Determine the [X, Y] coordinate at the center of the cell enclosing the given text.  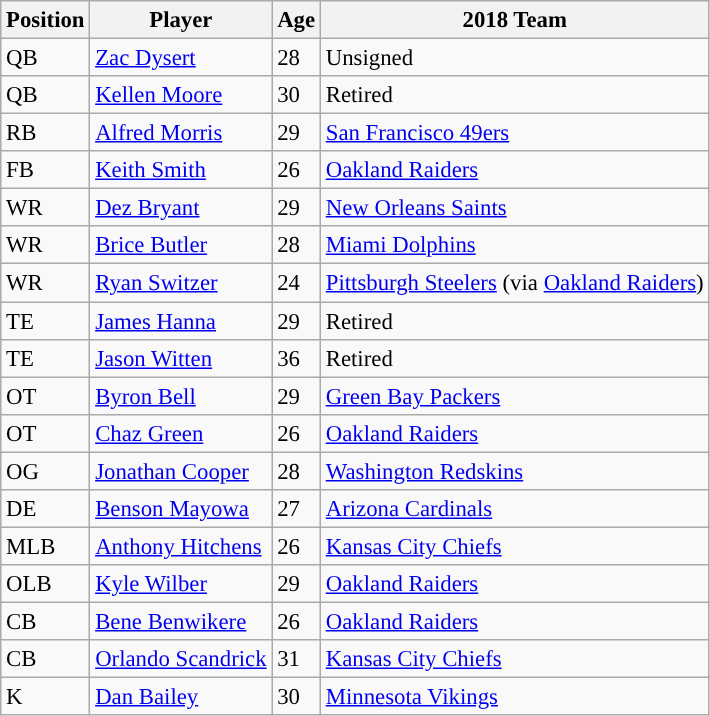
31 [296, 659]
OG [46, 471]
Chaz Green [181, 433]
OLB [46, 584]
Player [181, 20]
27 [296, 509]
Washington Redskins [514, 471]
Age [296, 20]
K [46, 697]
Kyle Wilber [181, 584]
Keith Smith [181, 170]
24 [296, 283]
MLB [46, 546]
Benson Mayowa [181, 509]
DE [46, 509]
New Orleans Saints [514, 208]
Orlando Scandrick [181, 659]
36 [296, 358]
Kellen Moore [181, 95]
Byron Bell [181, 396]
FB [46, 170]
Pittsburgh Steelers (via Oakland Raiders) [514, 283]
2018 Team [514, 20]
Jonathan Cooper [181, 471]
Anthony Hitchens [181, 546]
RB [46, 133]
Alfred Morris [181, 133]
Position [46, 20]
San Francisco 49ers [514, 133]
Green Bay Packers [514, 396]
Dan Bailey [181, 697]
Unsigned [514, 58]
Bene Benwikere [181, 621]
James Hanna [181, 321]
Ryan Switzer [181, 283]
Dez Bryant [181, 208]
Minnesota Vikings [514, 697]
Brice Butler [181, 245]
Jason Witten [181, 358]
Zac Dysert [181, 58]
Arizona Cardinals [514, 509]
Miami Dolphins [514, 245]
